Provide the (X, Y) coordinate of the cell's center where the given text is located.  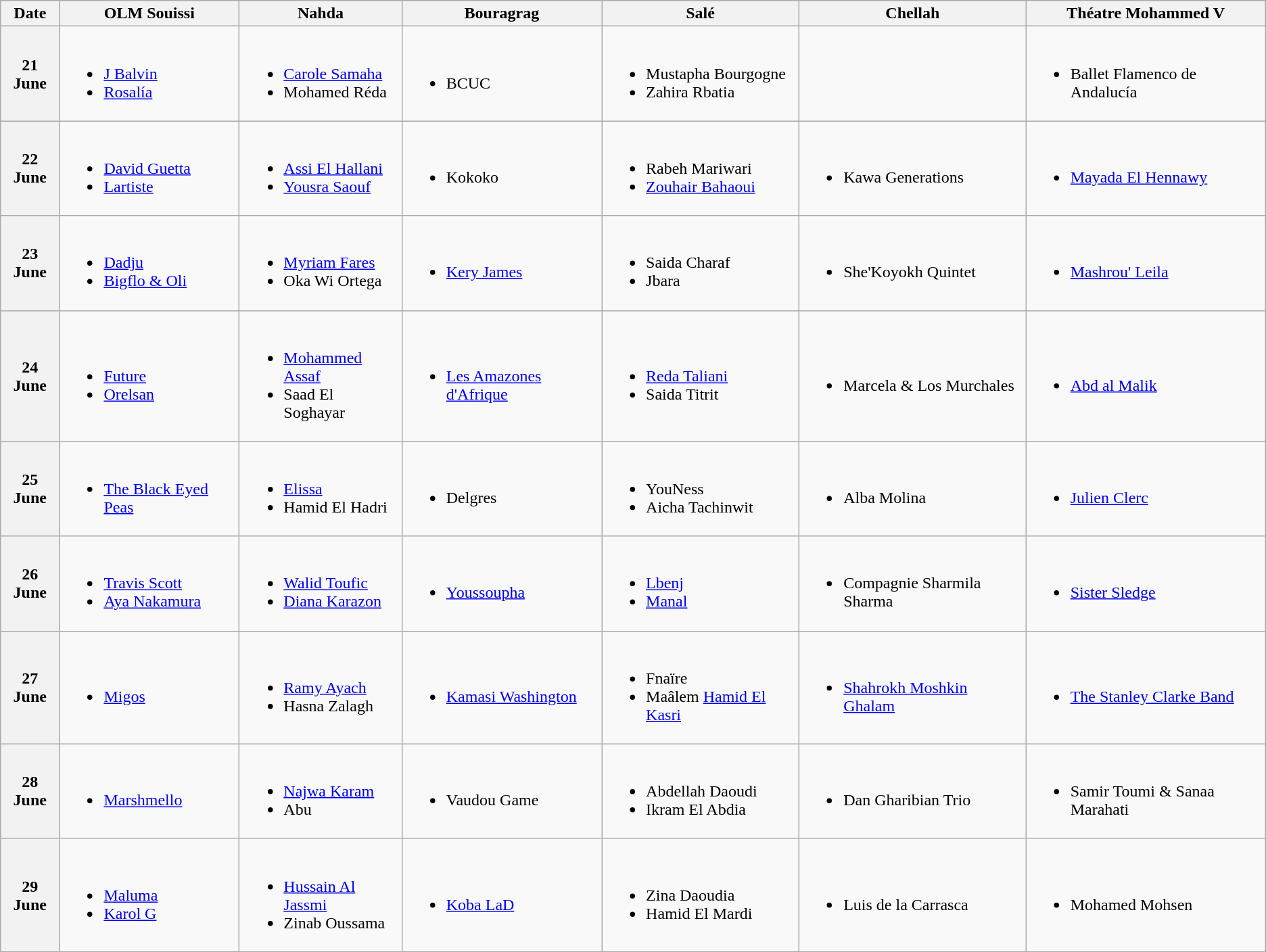
Vaudou Game (502, 791)
David GuettaLartiste (149, 168)
Myriam FaresOka Wi Ortega (321, 263)
FnaïreMaâlem Hamid El Kasri (701, 687)
FutureOrelsan (149, 376)
She'Koyokh Quintet (913, 263)
Zina DaoudiaHamid El Mardi (701, 895)
Mustapha BourgogneZahira Rbatia (701, 74)
Abd al Malik (1146, 376)
Kawa Generations (913, 168)
Luis de la Carrasca (913, 895)
Mashrou' Leila (1146, 263)
Kery James (502, 263)
Salé (701, 14)
Mohammed AssafSaad El Soghayar (321, 376)
Samir Toumi & Sanaa Marahati (1146, 791)
Reda TalianiSaida Titrit (701, 376)
Rabeh MariwariZouhair Bahaoui (701, 168)
Compagnie Sharmila Sharma (913, 584)
29 June (30, 895)
Chellah (913, 14)
Koba LaD (502, 895)
Delgres (502, 489)
The Black Eyed Peas (149, 489)
BCUC (502, 74)
Bouragrag (502, 14)
Ballet Flamenco de Andalucía (1146, 74)
Assi El HallaniYousra Saouf (321, 168)
Migos (149, 687)
Carole SamahaMohamed Réda (321, 74)
Alba Molina (913, 489)
Marshmello (149, 791)
26 June (30, 584)
The Stanley Clarke Band (1146, 687)
22 June (30, 168)
LbenjManal (701, 584)
23 June (30, 263)
Abdellah DaoudiIkram El Abdia (701, 791)
Hussain Al JassmiZinab Oussama (321, 895)
21 June (30, 74)
ElissaHamid El Hadri (321, 489)
Les Amazones d'Afrique (502, 376)
Julien Clerc (1146, 489)
Walid TouficDiana Karazon (321, 584)
YouNessAicha Tachinwit (701, 489)
OLM Souissi (149, 14)
Ramy AyachHasna Zalagh (321, 687)
Travis ScottAya Nakamura (149, 584)
24 June (30, 376)
Najwa KaramAbu (321, 791)
25 June (30, 489)
Marcela & Los Murchales (913, 376)
27 June (30, 687)
Shahrokh Moshkin Ghalam (913, 687)
Kamasi Washington (502, 687)
Youssoupha (502, 584)
MalumaKarol G (149, 895)
Sister Sledge (1146, 584)
Nahda (321, 14)
Théatre Mohammed V (1146, 14)
28 June (30, 791)
Dan Gharibian Trio (913, 791)
Mohamed Mohsen (1146, 895)
Kokoko (502, 168)
J BalvinRosalía (149, 74)
Mayada El Hennawy (1146, 168)
DadjuBigflo & Oli (149, 263)
Saida CharafJbara (701, 263)
Date (30, 14)
